Return [X, Y] of the center of cell containing provided text 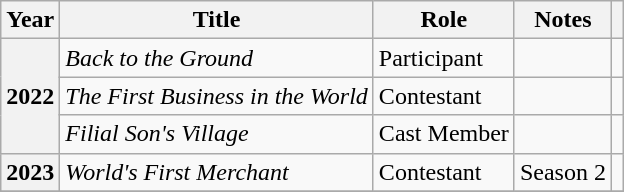
Cast Member [444, 134]
Title [217, 20]
Notes [562, 20]
2022 [30, 96]
2023 [30, 172]
Participant [444, 58]
World's First Merchant [217, 172]
Year [30, 20]
Filial Son's Village [217, 134]
Season 2 [562, 172]
Back to the Ground [217, 58]
Role [444, 20]
The First Business in the World [217, 96]
